Locate the cell with the specified text and output its [x, y] center coordinate. 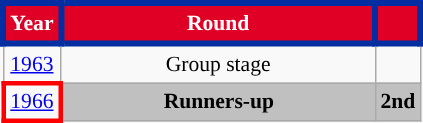
Group stage [218, 64]
Runners-up [218, 102]
Round [218, 23]
1963 [32, 64]
Year [32, 23]
1966 [32, 102]
2nd [398, 102]
